Extract the (X, Y) coordinate from the center of the cell holding the provided text.  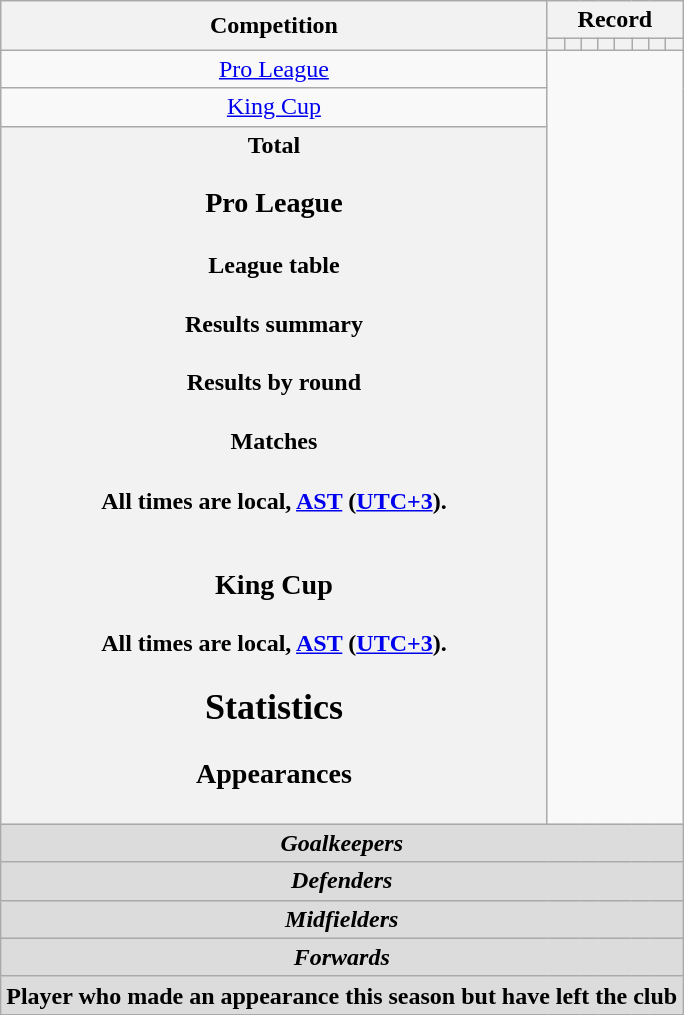
Goalkeepers (342, 843)
Defenders (342, 881)
Player who made an appearance this season but have left the club (342, 995)
Midfielders (342, 919)
Pro League (274, 69)
Forwards (342, 957)
King Cup (274, 107)
Competition (274, 26)
Record (615, 20)
